Identify which cell holds the provided text, then report its [x, y] central coordinate. 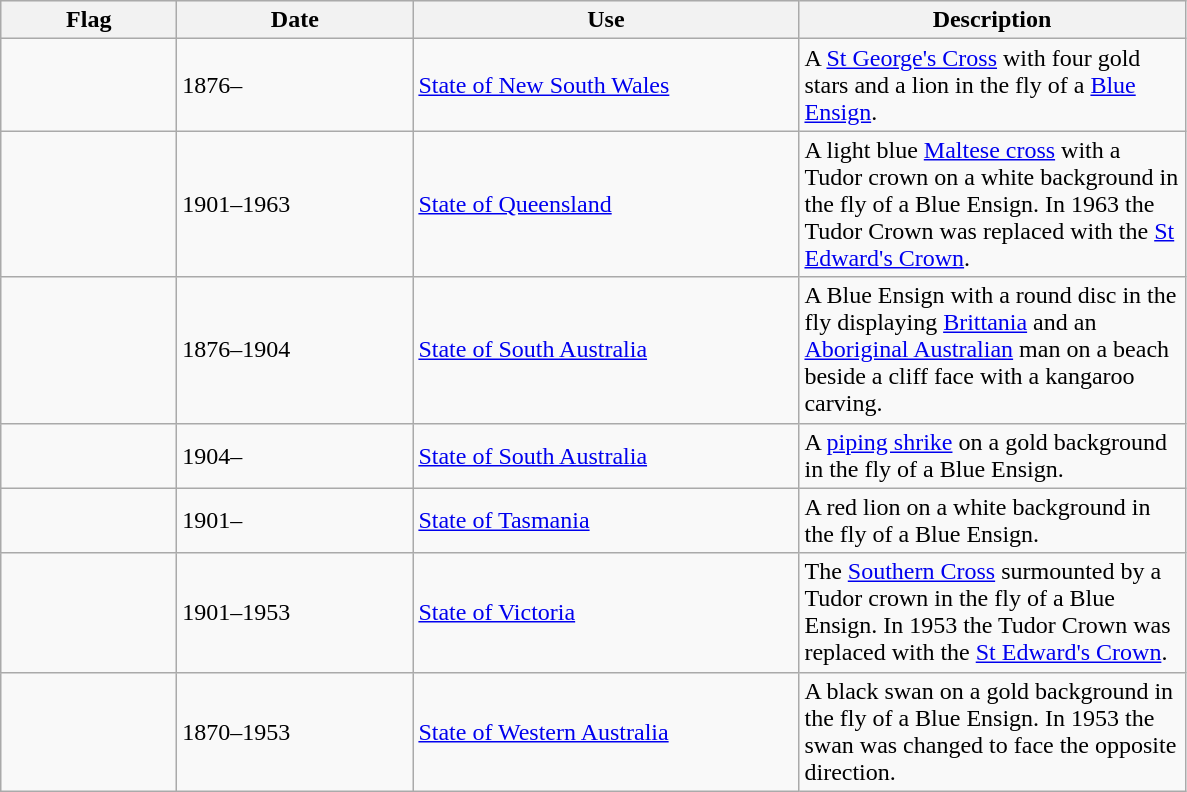
Use [606, 20]
A piping shrike on a gold background in the fly of a Blue Ensign. [992, 456]
State of Tasmania [606, 520]
1901– [295, 520]
State of Western Australia [606, 732]
1876– [295, 85]
State of Victoria [606, 612]
A black swan on a gold background in the fly of a Blue Ensign. In 1953 the swan was changed to face the opposite direction. [992, 732]
Description [992, 20]
The Southern Cross surmounted by a Tudor crown in the fly of a Blue Ensign. In 1953 the Tudor Crown was replaced with the St Edward's Crown. [992, 612]
Flag [89, 20]
1876–1904 [295, 350]
State of New South Wales [606, 85]
Date [295, 20]
1901–1953 [295, 612]
A St George's Cross with four gold stars and a lion in the fly of a Blue Ensign. [992, 85]
A red lion on a white background in the fly of a Blue Ensign. [992, 520]
1901–1963 [295, 204]
State of Queensland [606, 204]
1904– [295, 456]
1870–1953 [295, 732]
